For the text-containing cell, return its midpoint in (x, y) coordinate format. 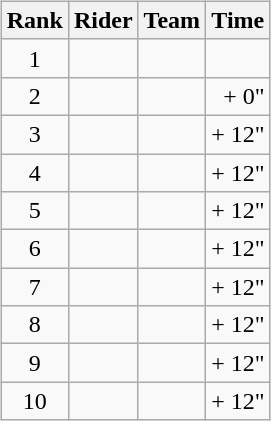
7 (34, 287)
9 (34, 363)
Time (238, 20)
Rank (34, 20)
2 (34, 96)
8 (34, 325)
Rider (103, 20)
5 (34, 211)
Team (172, 20)
3 (34, 134)
6 (34, 249)
+ 0" (238, 96)
1 (34, 58)
4 (34, 173)
10 (34, 401)
